Locate the cell with the specified text and output its [x, y] center coordinate. 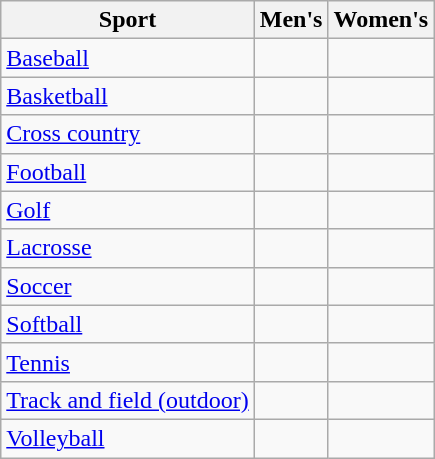
Tennis [128, 362]
Sport [128, 20]
Golf [128, 210]
Track and field (outdoor) [128, 400]
Basketball [128, 96]
Baseball [128, 58]
Cross country [128, 134]
Soccer [128, 286]
Men's [291, 20]
Women's [381, 20]
Volleyball [128, 438]
Lacrosse [128, 248]
Softball [128, 324]
Football [128, 172]
